Identify which cell holds the provided text, then report its (X, Y) central coordinate. 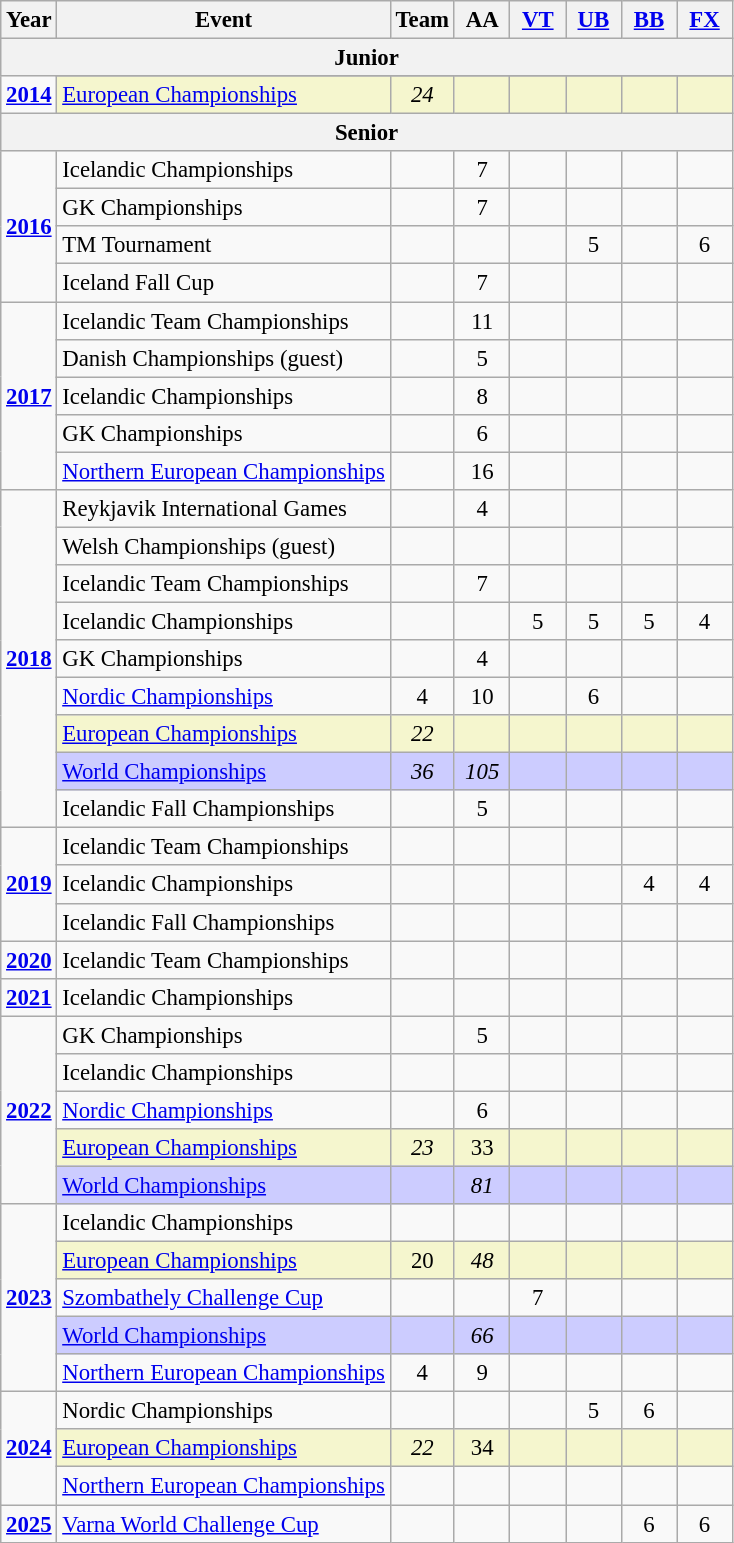
20 (422, 1261)
Szombathely Challenge Cup (224, 1298)
TM Tournament (224, 245)
10 (482, 697)
2021 (29, 997)
66 (482, 1336)
34 (482, 1449)
81 (482, 1185)
2020 (29, 960)
2022 (29, 1110)
2017 (29, 396)
AA (482, 20)
2023 (29, 1298)
Junior (367, 58)
FX (705, 20)
23 (422, 1148)
Team (422, 20)
36 (422, 772)
Reykjavik International Games (224, 509)
2016 (29, 226)
Danish Championships (guest) (224, 358)
Year (29, 20)
105 (482, 772)
11 (482, 321)
Senior (367, 133)
16 (482, 471)
48 (482, 1261)
2024 (29, 1448)
9 (482, 1373)
2019 (29, 884)
Event (224, 20)
Welsh Championships (guest) (224, 546)
33 (482, 1148)
Iceland Fall Cup (224, 283)
UB (594, 20)
2018 (29, 659)
Varna World Challenge Cup (224, 1524)
2025 (29, 1524)
8 (482, 396)
2014 (29, 95)
VT (538, 20)
BB (649, 20)
24 (422, 95)
